Identify which cell holds the provided text, then report its (x, y) central coordinate. 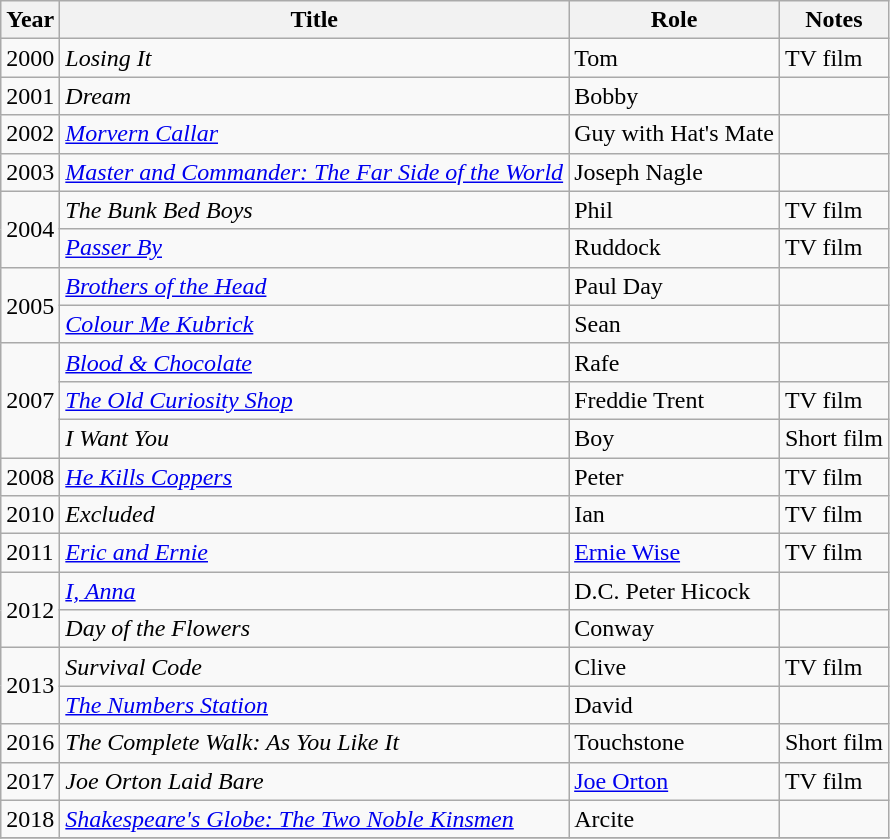
Eric and Ernie (314, 553)
Joe Orton Laid Bare (314, 781)
Peter (674, 477)
Rafe (674, 362)
2018 (30, 819)
I Want You (314, 438)
Shakespeare's Globe: The Two Noble Kinsmen (314, 819)
Freddie Trent (674, 400)
Tom (674, 58)
Sean (674, 324)
2011 (30, 553)
2007 (30, 400)
2000 (30, 58)
The Complete Walk: As You Like It (314, 743)
Boy (674, 438)
Role (674, 20)
2013 (30, 686)
Clive (674, 667)
Blood & Chocolate (314, 362)
He Kills Coppers (314, 477)
2012 (30, 610)
Bobby (674, 96)
Ruddock (674, 248)
Arcite (674, 819)
2017 (30, 781)
Joe Orton (674, 781)
The Old Curiosity Shop (314, 400)
Ian (674, 515)
Touchstone (674, 743)
Title (314, 20)
2003 (30, 172)
I, Anna (314, 591)
Passer By (314, 248)
Colour Me Kubrick (314, 324)
David (674, 705)
Phil (674, 210)
Year (30, 20)
Day of the Flowers (314, 629)
2005 (30, 305)
2008 (30, 477)
Ernie Wise (674, 553)
Morvern Callar (314, 134)
Notes (834, 20)
Dream (314, 96)
Losing It (314, 58)
Survival Code (314, 667)
Paul Day (674, 286)
Joseph Nagle (674, 172)
2002 (30, 134)
Brothers of the Head (314, 286)
Conway (674, 629)
D.C. Peter Hicock (674, 591)
Guy with Hat's Mate (674, 134)
The Numbers Station (314, 705)
Excluded (314, 515)
Master and Commander: The Far Side of the World (314, 172)
2004 (30, 229)
The Bunk Bed Boys (314, 210)
2016 (30, 743)
2001 (30, 96)
2010 (30, 515)
